Find where the given text appears and provide that cell's center as [x, y] coordinate. 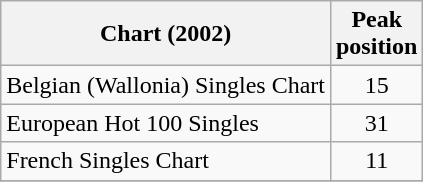
French Singles Chart [166, 161]
Chart (2002) [166, 34]
Belgian (Wallonia) Singles Chart [166, 85]
European Hot 100 Singles [166, 123]
31 [376, 123]
11 [376, 161]
15 [376, 85]
Peakposition [376, 34]
